Search for the cell housing the specified text and yield its (X, Y) center coordinate. 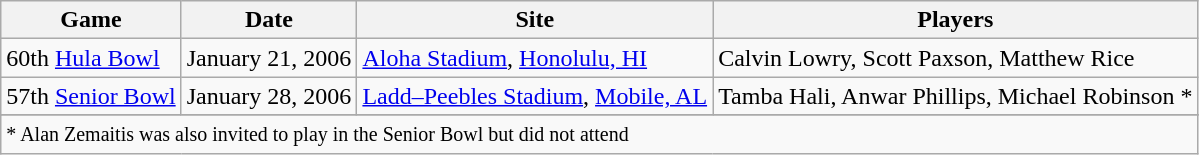
Players (956, 20)
57th Senior Bowl (91, 96)
Calvin Lowry, Scott Paxson, Matthew Rice (956, 58)
* Alan Zemaitis was also invited to play in the Senior Bowl but did not attend (600, 134)
Tamba Hali, Anwar Phillips, Michael Robinson * (956, 96)
60th Hula Bowl (91, 58)
Aloha Stadium, Honolulu, HI (535, 58)
Ladd–Peebles Stadium, Mobile, AL (535, 96)
January 21, 2006 (269, 58)
Game (91, 20)
Site (535, 20)
January 28, 2006 (269, 96)
Date (269, 20)
